Search for the cell housing the specified text and yield its (X, Y) center coordinate. 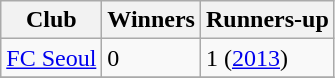
Runners-up (267, 20)
0 (152, 58)
FC Seoul (52, 58)
Winners (152, 20)
1 (2013) (267, 58)
Club (52, 20)
